Detect which cell encompasses the target text, then output its (X, Y) center coordinate. 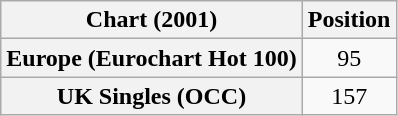
Chart (2001) (152, 20)
Europe (Eurochart Hot 100) (152, 58)
Position (349, 20)
157 (349, 96)
95 (349, 58)
UK Singles (OCC) (152, 96)
